Pinpoint the cell where the given text exists, returning its (X, Y) midpoint coordinate. 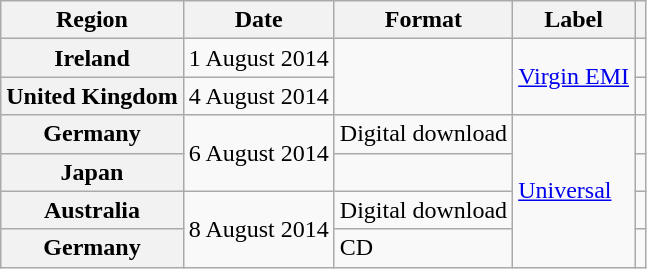
Japan (92, 172)
Virgin EMI (574, 77)
Label (574, 20)
Universal (574, 191)
United Kingdom (92, 96)
CD (423, 248)
Format (423, 20)
Date (258, 20)
Australia (92, 210)
1 August 2014 (258, 58)
8 August 2014 (258, 229)
Ireland (92, 58)
Region (92, 20)
6 August 2014 (258, 153)
4 August 2014 (258, 96)
